Scan for the cell matching the given text and deliver its (x, y) coordinate at center. 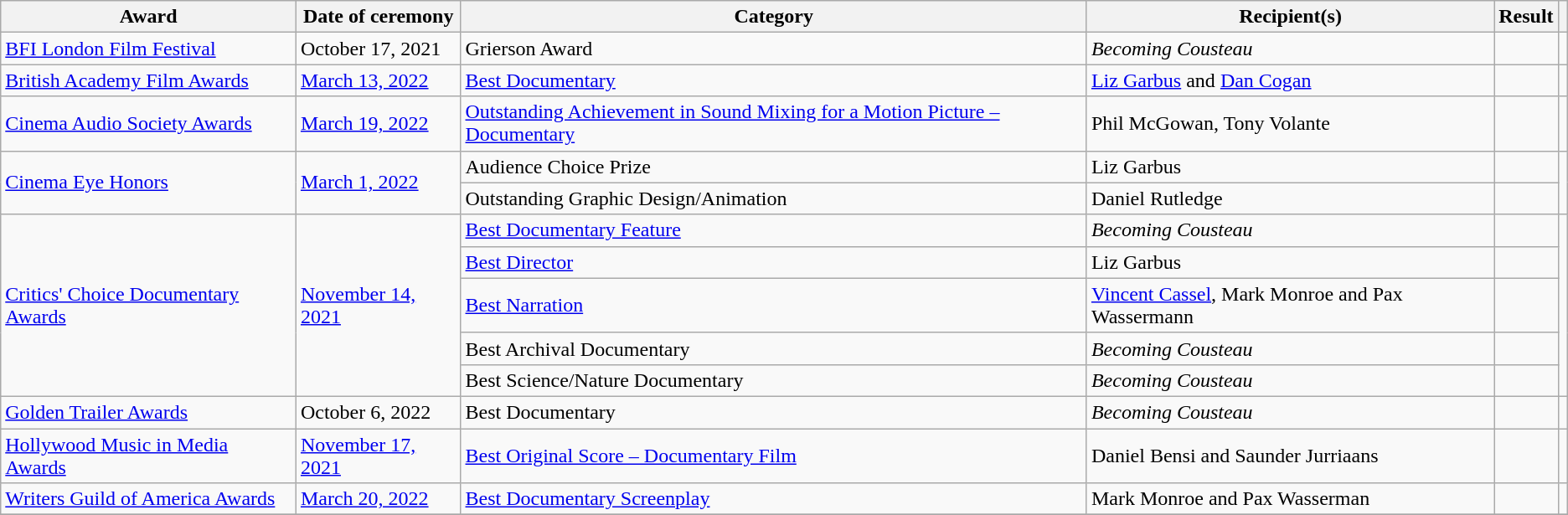
Best Science/Nature Documentary (774, 380)
Writers Guild of America Awards (149, 499)
Best Narration (774, 305)
Cinema Eye Honors (149, 183)
Best Documentary Screenplay (774, 499)
Daniel Bensi and Saunder Jurriaans (1290, 456)
March 20, 2022 (379, 499)
Best Archival Documentary (774, 348)
Phil McGowan, Tony Volante (1290, 124)
Mark Monroe and Pax Wasserman (1290, 499)
Result (1526, 17)
November 14, 2021 (379, 305)
Hollywood Music in Media Awards (149, 456)
Cinema Audio Society Awards (149, 124)
March 1, 2022 (379, 183)
October 17, 2021 (379, 49)
October 6, 2022 (379, 412)
Best Director (774, 262)
March 19, 2022 (379, 124)
Best Documentary Feature (774, 230)
British Academy Film Awards (149, 80)
BFI London Film Festival (149, 49)
Best Original Score – Documentary Film (774, 456)
Daniel Rutledge (1290, 198)
Vincent Cassel, Mark Monroe and Pax Wassermann (1290, 305)
March 13, 2022 (379, 80)
Liz Garbus and Dan Cogan (1290, 80)
November 17, 2021 (379, 456)
Critics' Choice Documentary Awards (149, 305)
Grierson Award (774, 49)
Category (774, 17)
Outstanding Graphic Design/Animation (774, 198)
Golden Trailer Awards (149, 412)
Audience Choice Prize (774, 167)
Date of ceremony (379, 17)
Outstanding Achievement in Sound Mixing for a Motion Picture – Documentary (774, 124)
Award (149, 17)
Recipient(s) (1290, 17)
